Determine the [x, y] coordinate at the center of the cell enclosing the given text.  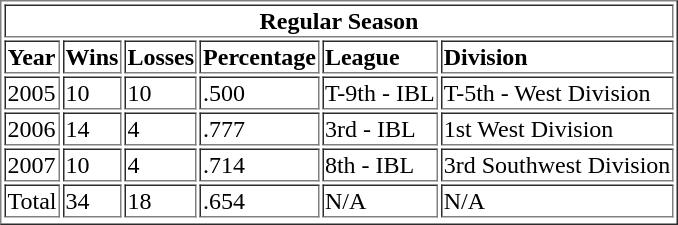
3rd - IBL [380, 128]
.500 [260, 92]
2007 [32, 164]
Regular Season [338, 20]
Division [558, 56]
8th - IBL [380, 164]
T-5th - West Division [558, 92]
Total [32, 200]
34 [92, 200]
T-9th - IBL [380, 92]
.654 [260, 200]
18 [160, 200]
Year [32, 56]
3rd Southwest Division [558, 164]
Wins [92, 56]
14 [92, 128]
Losses [160, 56]
.777 [260, 128]
.714 [260, 164]
2005 [32, 92]
1st West Division [558, 128]
Percentage [260, 56]
2006 [32, 128]
League [380, 56]
